Provide the (X, Y) coordinate of the cell's center where the given text is located.  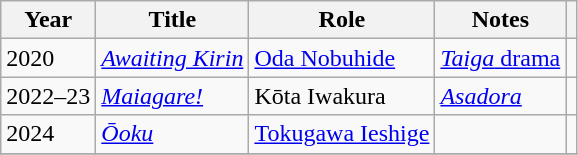
Tokugawa Ieshige (342, 134)
Role (342, 20)
Title (172, 20)
Asadora (500, 96)
2020 (48, 58)
2024 (48, 134)
Year (48, 20)
Awaiting Kirin (172, 58)
Kōta Iwakura (342, 96)
Oda Nobuhide (342, 58)
Taiga drama (500, 58)
Ōoku (172, 134)
2022–23 (48, 96)
Notes (500, 20)
Maiagare! (172, 96)
